Identify which cell holds the provided text, then report its (X, Y) central coordinate. 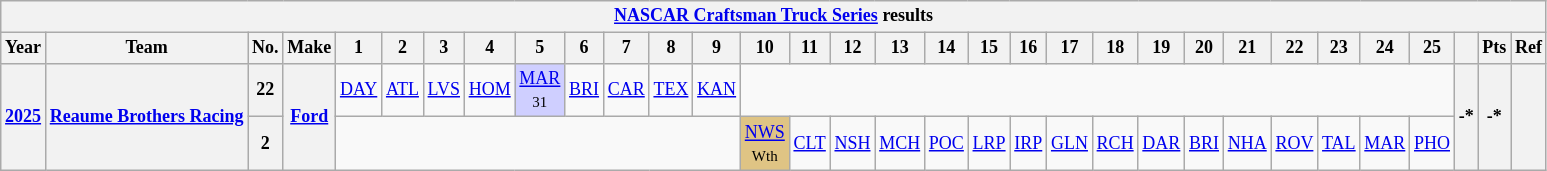
MAR31 (540, 90)
CLT (810, 144)
24 (1385, 48)
4 (490, 48)
ROV (1294, 144)
21 (1247, 48)
15 (989, 48)
Ford (310, 116)
GLN (1070, 144)
NASCAR Craftsman Truck Series results (774, 16)
NSH (852, 144)
19 (1162, 48)
ATL (403, 90)
Make (310, 48)
CAR (626, 90)
TEX (671, 90)
MAR (1385, 144)
DAY (359, 90)
TAL (1339, 144)
2025 (24, 116)
RCH (1115, 144)
PHO (1432, 144)
20 (1204, 48)
MCH (900, 144)
DAR (1162, 144)
10 (764, 48)
23 (1339, 48)
POC (947, 144)
11 (810, 48)
LRP (989, 144)
17 (1070, 48)
3 (444, 48)
IRP (1028, 144)
LVS (444, 90)
8 (671, 48)
Pts (1494, 48)
13 (900, 48)
Reaume Brothers Racing (146, 116)
Year (24, 48)
14 (947, 48)
1 (359, 48)
25 (1432, 48)
9 (717, 48)
6 (584, 48)
16 (1028, 48)
HOM (490, 90)
No. (266, 48)
NWSWth (764, 144)
12 (852, 48)
KAN (717, 90)
18 (1115, 48)
7 (626, 48)
Team (146, 48)
Ref (1529, 48)
5 (540, 48)
NHA (1247, 144)
